Return [X, Y] of the center of cell containing provided text 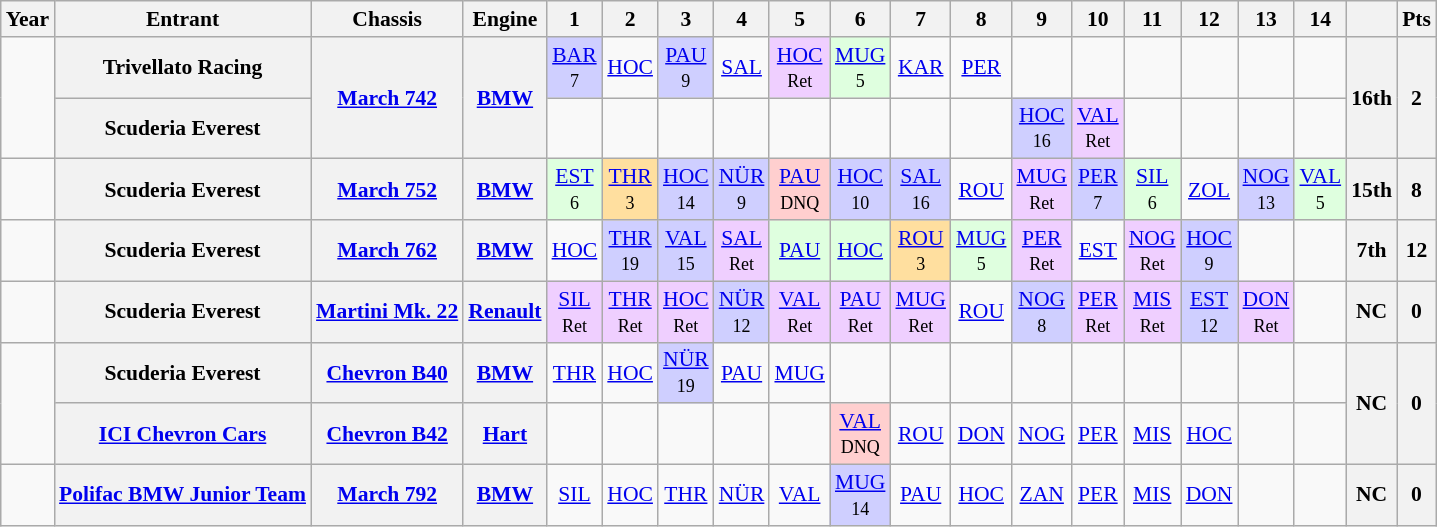
SILRet [575, 312]
NOG [1042, 434]
BAR7 [575, 68]
NOG8 [1042, 312]
7th [1372, 250]
16th [1372, 98]
14 [1320, 19]
NÜR12 [742, 312]
SALRet [742, 250]
Chevron B42 [387, 434]
MISRet [1152, 312]
HOC10 [860, 190]
15th [1372, 190]
March 752 [387, 190]
Chassis [387, 19]
PER7 [1098, 190]
VAL15 [686, 250]
9 [1042, 19]
VALDNQ [860, 434]
PAU9 [686, 68]
Entrant [182, 19]
Polifac BMW Junior Team [182, 496]
1 [575, 19]
ZAN [1042, 496]
Engine [504, 19]
Year [28, 19]
Hart [504, 434]
ZOL [1210, 190]
Chevron B40 [387, 372]
March 762 [387, 250]
MUG14 [860, 496]
NOGRet [1152, 250]
EST12 [1210, 312]
PAURet [860, 312]
March 792 [387, 496]
THR19 [630, 250]
5 [800, 19]
SIL [575, 496]
HOC9 [1210, 250]
NÜR9 [742, 190]
11 [1152, 19]
MUG [800, 372]
DONRet [1266, 312]
HOC14 [686, 190]
3 [686, 19]
Martini Mk. 22 [387, 312]
NÜR19 [686, 372]
6 [860, 19]
NÜR [742, 496]
VAL [800, 496]
NOG13 [1266, 190]
EST6 [575, 190]
PAUDNQ [800, 190]
Trivellato Racing [182, 68]
KAR [920, 68]
EST [1098, 250]
THRRet [630, 312]
THR3 [630, 190]
VAL5 [1320, 190]
7 [920, 19]
SIL6 [1152, 190]
SAL [742, 68]
ICI Chevron Cars [182, 434]
10 [1098, 19]
HOC16 [1042, 128]
March 742 [387, 98]
ROU3 [920, 250]
Renault [504, 312]
13 [1266, 19]
Pts [1416, 19]
4 [742, 19]
SAL16 [920, 190]
